Find where the given text appears and provide that cell's center as (X, Y) coordinate. 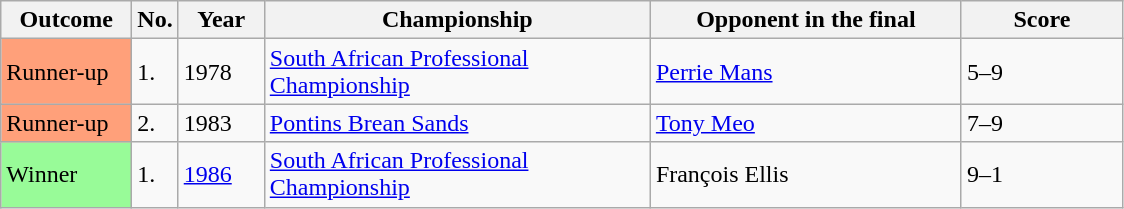
Championship (457, 20)
Winner (66, 174)
1983 (221, 123)
9–1 (1042, 174)
1978 (221, 72)
Perrie Mans (806, 72)
7–9 (1042, 123)
Year (221, 20)
Tony Meo (806, 123)
Outcome (66, 20)
No. (155, 20)
Pontins Brean Sands (457, 123)
Opponent in the final (806, 20)
2. (155, 123)
François Ellis (806, 174)
1986 (221, 174)
5–9 (1042, 72)
Score (1042, 20)
